Locate the cell with the specified text and output its [X, Y] center coordinate. 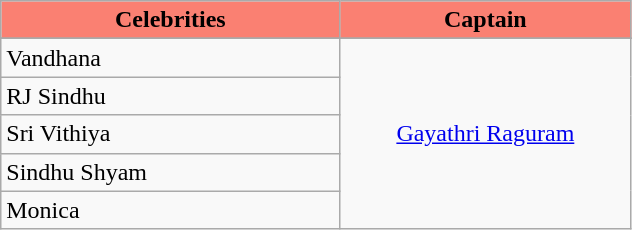
Sri Vithiya [170, 134]
RJ Sindhu [170, 96]
Vandhana [170, 58]
Celebrities [170, 20]
Captain [486, 20]
Gayathri Raguram [486, 134]
Sindhu Shyam [170, 172]
Monica [170, 210]
